Capture the cell that displays the provided text and extract its [x, y] central coordinate. 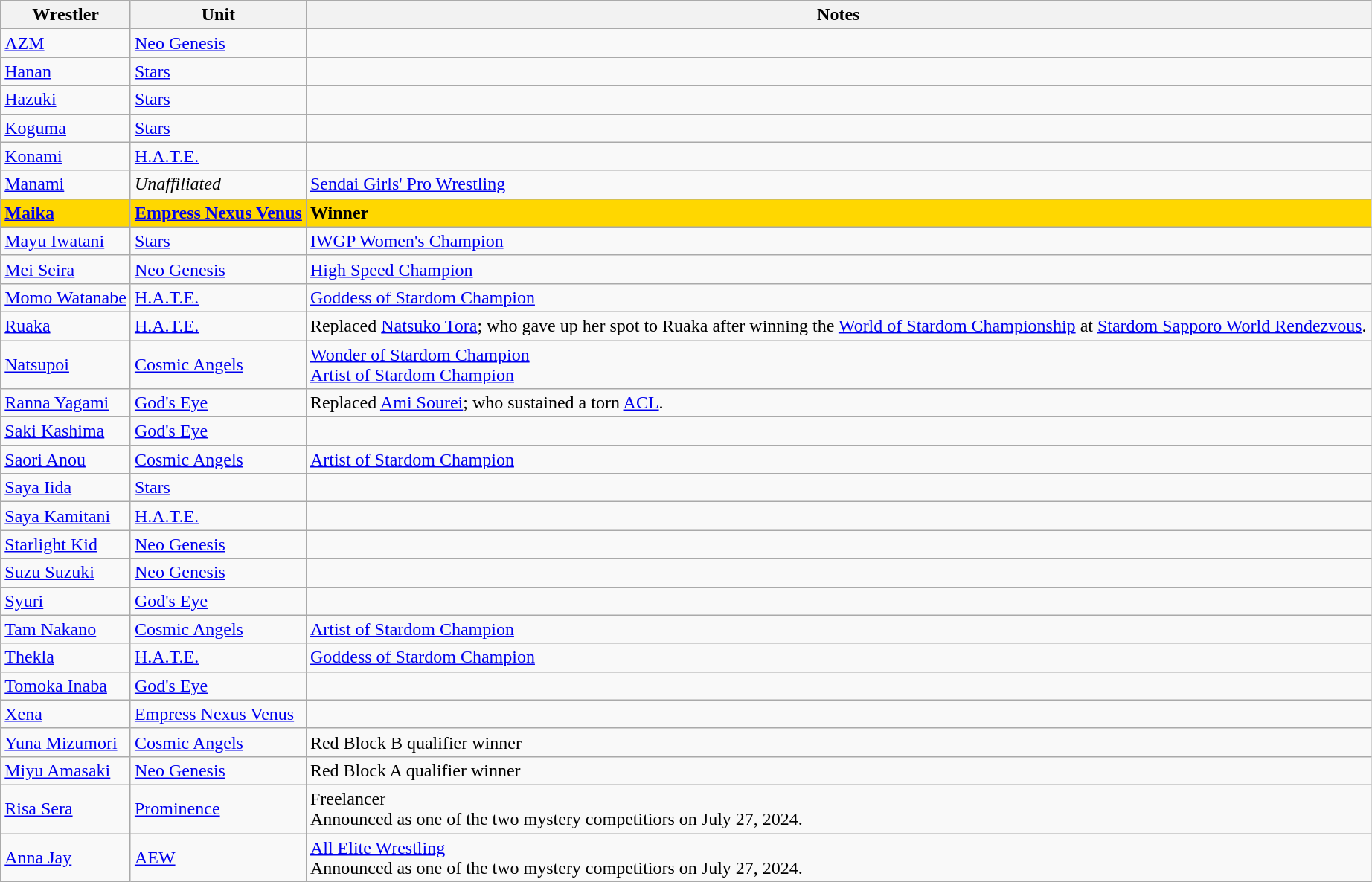
Wonder of Stardom ChampionArtist of Stardom Champion [838, 364]
Sendai Girls' Pro Wrestling [838, 184]
Koguma [65, 128]
Saori Anou [65, 460]
Saki Kashima [65, 431]
Mei Seira [65, 269]
Hanan [65, 71]
Winner [838, 213]
Risa Sera [65, 809]
Tam Nakano [65, 629]
IWGP Women's Champion [838, 241]
Hazuki [65, 100]
Suzu Suzuki [65, 573]
Unit [218, 15]
Saya Iida [65, 488]
Replaced Natsuko Tora; who gave up her spot to Ruaka after winning the World of Stardom Championship at Stardom Sapporo World Rendezvous. [838, 326]
All Elite WrestlingAnnounced as one of the two mystery competitiors on July 27, 2024. [838, 857]
Prominence [218, 809]
Anna Jay [65, 857]
Saya Kamitani [65, 516]
FreelancerAnnounced as one of the two mystery competitiors on July 27, 2024. [838, 809]
Red Block A qualifier winner [838, 770]
Xena [65, 714]
Natsupoi [65, 364]
Miyu Amasaki [65, 770]
AEW [218, 857]
High Speed Champion [838, 269]
Thekla [65, 657]
Red Block B qualifier winner [838, 742]
Manami [65, 184]
Ranna Yagami [65, 403]
Syuri [65, 601]
Wrestler [65, 15]
Replaced Ami Sourei; who sustained a torn ACL. [838, 403]
Ruaka [65, 326]
Yuna Mizumori [65, 742]
Momo Watanabe [65, 297]
AZM [65, 43]
Konami [65, 156]
Starlight Kid [65, 544]
Maika [65, 213]
Unaffiliated [218, 184]
Mayu Iwatani [65, 241]
Tomoka Inaba [65, 686]
Notes [838, 15]
